Provide the [x, y] coordinate of the cell's center where the given text is located.  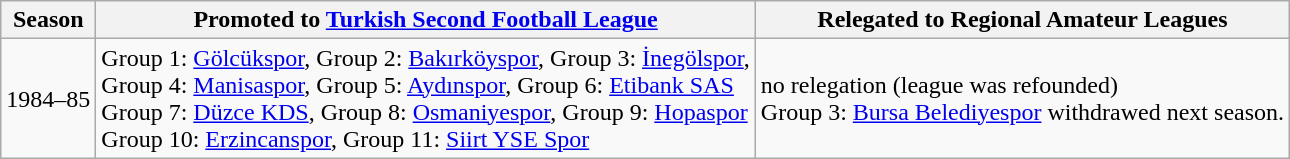
Season [48, 20]
Relegated to Regional Amateur Leagues [1022, 20]
1984–85 [48, 98]
no relegation (league was refounded)Group 3: Bursa Belediyespor withdrawed next season. [1022, 98]
Promoted to Turkish Second Football League [426, 20]
